From the cell containing the given text, extract its center point as (x, y) coordinate. 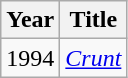
Title (94, 20)
1994 (30, 58)
Crunt (94, 58)
Year (30, 20)
